Output the [x, y] coordinate of the center of the cell containing the given text.  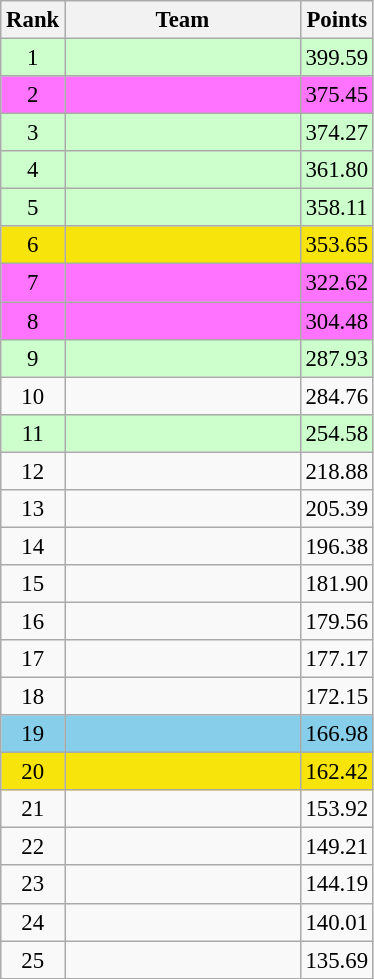
287.93 [336, 358]
24 [33, 922]
1 [33, 58]
153.92 [336, 809]
11 [33, 433]
5 [33, 208]
17 [33, 659]
166.98 [336, 734]
162.42 [336, 772]
304.48 [336, 321]
9 [33, 358]
361.80 [336, 170]
2 [33, 95]
353.65 [336, 245]
20 [33, 772]
21 [33, 809]
179.56 [336, 621]
18 [33, 697]
Rank [33, 20]
375.45 [336, 95]
14 [33, 546]
374.27 [336, 133]
Team [183, 20]
218.88 [336, 471]
7 [33, 283]
Points [336, 20]
16 [33, 621]
15 [33, 584]
10 [33, 396]
25 [33, 960]
140.01 [336, 922]
196.38 [336, 546]
8 [33, 321]
172.15 [336, 697]
205.39 [336, 509]
181.90 [336, 584]
19 [33, 734]
13 [33, 509]
22 [33, 847]
23 [33, 885]
177.17 [336, 659]
144.19 [336, 885]
4 [33, 170]
284.76 [336, 396]
254.58 [336, 433]
6 [33, 245]
322.62 [336, 283]
149.21 [336, 847]
399.59 [336, 58]
3 [33, 133]
12 [33, 471]
135.69 [336, 960]
358.11 [336, 208]
